Return the (x, y) coordinate for the center point of the cell that contains the specified text.  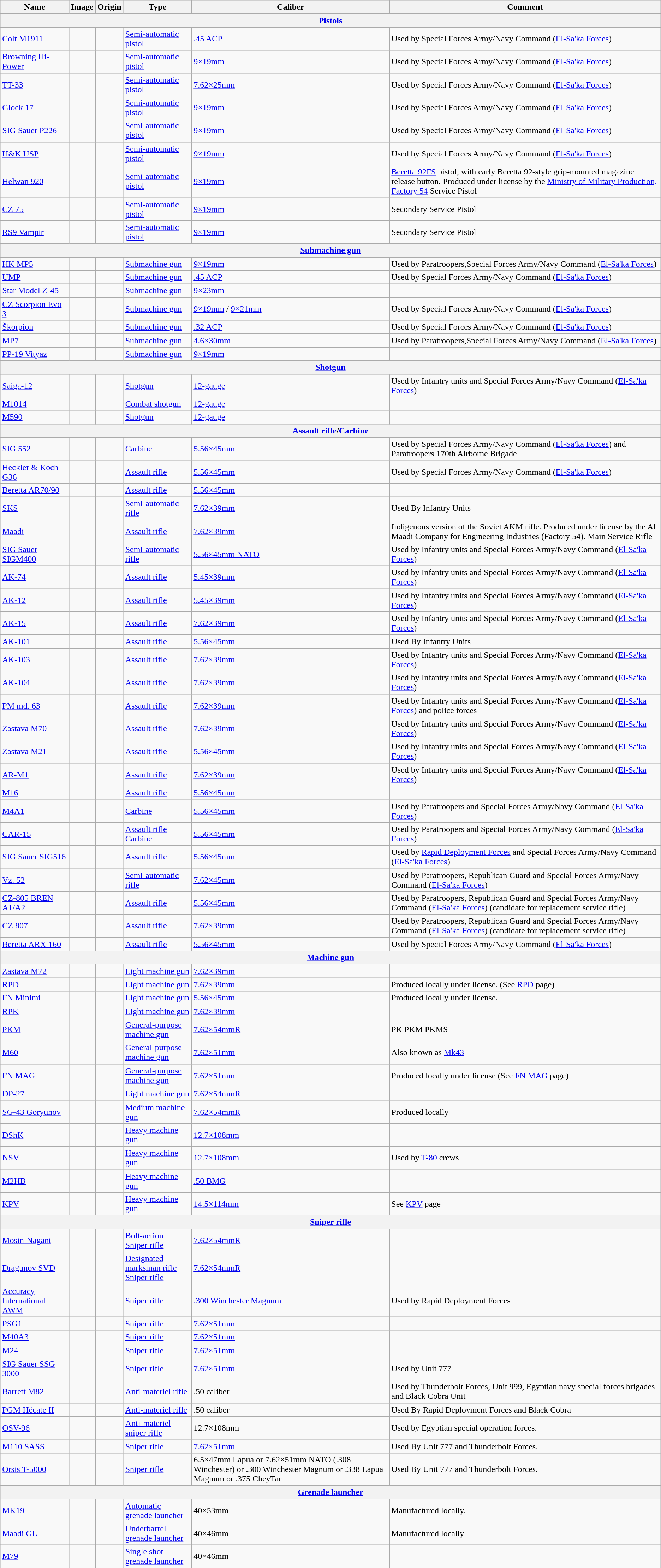
Maadi GL (35, 1534)
Bolt-actionSniper rifle (157, 1241)
.50 BMG (291, 1181)
PP-19 Vityaz (35, 354)
CZ 75 (35, 209)
.32 ACP (291, 327)
Underbarrel grenade launcher (157, 1534)
Used by Egyptian special operation forces. (525, 1428)
FN MAG (35, 1075)
SKS (35, 508)
Browning Hi-Power (35, 61)
Comment (525, 7)
DP-27 (35, 1094)
AR-M1 (35, 774)
Used by Paratroopers, Republican Guard and Special Forces Army/Navy Command (El-Sa'ka Forces) (525, 880)
SIG Sauer SSG 3000 (35, 1368)
Used by Rapid Deployment Forces (525, 1301)
Used By Rapid Deployment Forces and Black Cobra (525, 1410)
Zastava M21 (35, 752)
CZ-805 BREN A1/A2 (35, 903)
Produced locally under license. (525, 998)
PM md. 63 (35, 706)
SG-43 Goryunov (35, 1112)
M79 (35, 1556)
M1014 (35, 404)
Grenade launcher (330, 1492)
PK PKM PKMS (525, 1029)
AK-104 (35, 682)
9×19mm / 9×21mm (291, 309)
Saiga-12 (35, 386)
Mosin-Nagant (35, 1241)
Produced locally under license. (See RPD page) (525, 984)
M110 SASS (35, 1446)
Vz. 52 (35, 880)
Manufactured locally. (525, 1510)
Beretta AR70/90 (35, 490)
TT-33 (35, 85)
M590 (35, 417)
CZ 807 (35, 926)
AK-12 (35, 600)
CAR-15 (35, 834)
M2HB (35, 1181)
Designated marksman rifleSniper rifle (157, 1268)
M4A1 (35, 811)
Beretta ARX 160 (35, 944)
M60 (35, 1053)
Pistols (330, 20)
Helwan 920 (35, 181)
Used by Unit 777 (525, 1368)
Maadi (35, 531)
Dragunov SVD (35, 1268)
Glock 17 (35, 107)
PGM Hécate II (35, 1410)
RS9 Vampir (35, 232)
Used by Special Forces Army/Navy Command (El-Sa'ka Forces) and Paratroopers 170th Airborne Brigade (525, 449)
AK-74 (35, 577)
SIG 552 (35, 449)
40×53mm (291, 1510)
4.6×30mm (291, 341)
Colt M1911 (35, 39)
PSG1 (35, 1324)
H&K USP (35, 153)
Anti-materiel sniper rifle (157, 1428)
Barrett M82 (35, 1392)
Produced locally (525, 1112)
AK-101 (35, 641)
5.56×45mm NATO (291, 555)
NSV (35, 1158)
UMP (35, 277)
See KPV page (525, 1204)
.300 Winchester Magnum (291, 1301)
Orsis T-5000 (35, 1469)
Accuracy International AWM (35, 1301)
Also known as Mk43 (525, 1053)
SIG Sauer SIGM400 (35, 555)
Single shot grenade launcher (157, 1556)
Origin (109, 7)
7.62×25mm (291, 85)
6.5×47mm Lapua or 7.62×51mm NATO (.308 Winchester) or .300 Winchester Magnum or .338 Lapua Magnum or .375 CheyTac (291, 1469)
DShK (35, 1135)
Automatic grenade launcher (157, 1510)
SIG Sauer SIG516 (35, 857)
RPK (35, 1011)
M16 (35, 793)
Used by Thunderbolt Forces, Unit 999, Egyptian navy special forces brigades and Black Cobra Unit (525, 1392)
KPV (35, 1204)
Type (157, 7)
9×23mm (291, 291)
Zastava M70 (35, 728)
Produced locally under license (See FN MAG page) (525, 1075)
AK-15 (35, 623)
FN Minimi (35, 998)
CZ Scorpion Evo 3 (35, 309)
MK19 (35, 1510)
PKM (35, 1029)
Zastava M72 (35, 971)
Used by T-80 crews (525, 1158)
M40A3 (35, 1337)
SIG Sauer P226 (35, 131)
Machine gun (330, 958)
RPD (35, 984)
HK MP5 (35, 264)
Image (82, 7)
AK-103 (35, 660)
Manufactured locally (525, 1534)
7.62×45mm (291, 880)
Assault rifleCarbine (157, 834)
Used by Infantry units and Special Forces Army/Navy Command (El-Sa'ka Forces) and police forces (525, 706)
Caliber (291, 7)
Assault rifle/Carbine (330, 431)
M24 (35, 1350)
OSV-96 (35, 1428)
Name (35, 7)
Heckler & Koch G36 (35, 472)
14.5×114mm (291, 1204)
MP7 (35, 341)
Combat shotgun (157, 404)
Škorpion (35, 327)
Medium machine gun (157, 1112)
Used by Rapid Deployment Forces and Special Forces Army/Navy Command (El-Sa'ka Forces) (525, 857)
Star Model Z-45 (35, 291)
